Detect which cell encompasses the target text, then output its [X, Y] center coordinate. 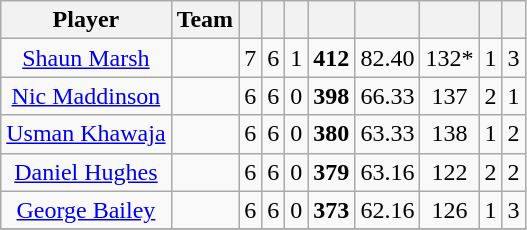
63.16 [388, 172]
Usman Khawaja [86, 134]
Nic Maddinson [86, 96]
George Bailey [86, 210]
132* [450, 58]
Daniel Hughes [86, 172]
137 [450, 96]
62.16 [388, 210]
380 [332, 134]
66.33 [388, 96]
82.40 [388, 58]
398 [332, 96]
412 [332, 58]
126 [450, 210]
Player [86, 20]
Team [205, 20]
373 [332, 210]
122 [450, 172]
379 [332, 172]
Shaun Marsh [86, 58]
138 [450, 134]
7 [250, 58]
63.33 [388, 134]
